Scan for the cell matching the given text and deliver its (X, Y) coordinate at center. 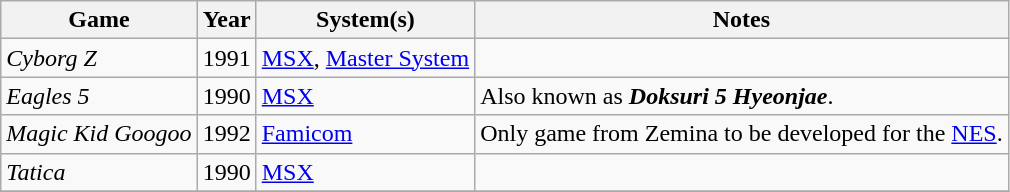
1991 (226, 58)
Year (226, 20)
1992 (226, 134)
Game (99, 20)
Notes (742, 20)
Only game from Zemina to be developed for the NES. (742, 134)
Eagles 5 (99, 96)
MSX, Master System (365, 58)
System(s) (365, 20)
Tatica (99, 172)
Famicom (365, 134)
Also known as Doksuri 5 Hyeonjae. (742, 96)
Cyborg Z (99, 58)
Magic Kid Googoo (99, 134)
